Provide the (x, y) coordinate of the cell's center where the given text is located.  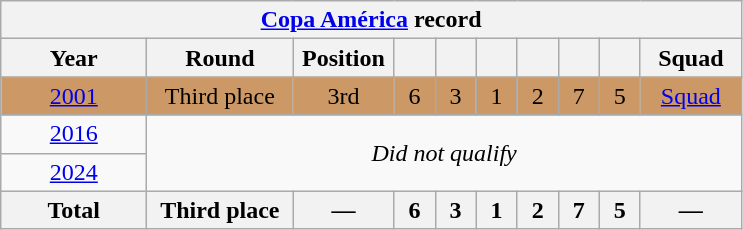
2016 (74, 134)
3rd (344, 96)
Round (220, 58)
Position (344, 58)
Copa América record (372, 20)
Year (74, 58)
Total (74, 210)
2024 (74, 172)
2001 (74, 96)
Did not qualify (444, 153)
